Capture the cell that displays the provided text and extract its (x, y) central coordinate. 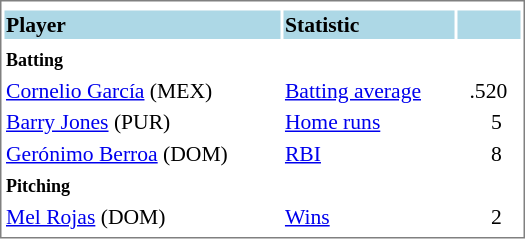
Statistic (368, 24)
5 (488, 122)
Mel Rojas (DOM) (142, 216)
8 (488, 154)
.520 (488, 90)
Cornelio García (MEX) (142, 90)
Wins (368, 216)
Gerónimo Berroa (DOM) (142, 154)
RBI (368, 154)
Pitching (142, 185)
Home runs (368, 122)
Batting average (368, 90)
Batting (142, 59)
Barry Jones (PUR) (142, 122)
Player (142, 24)
2 (488, 216)
